Detect which cell encompasses the target text, then output its (X, Y) center coordinate. 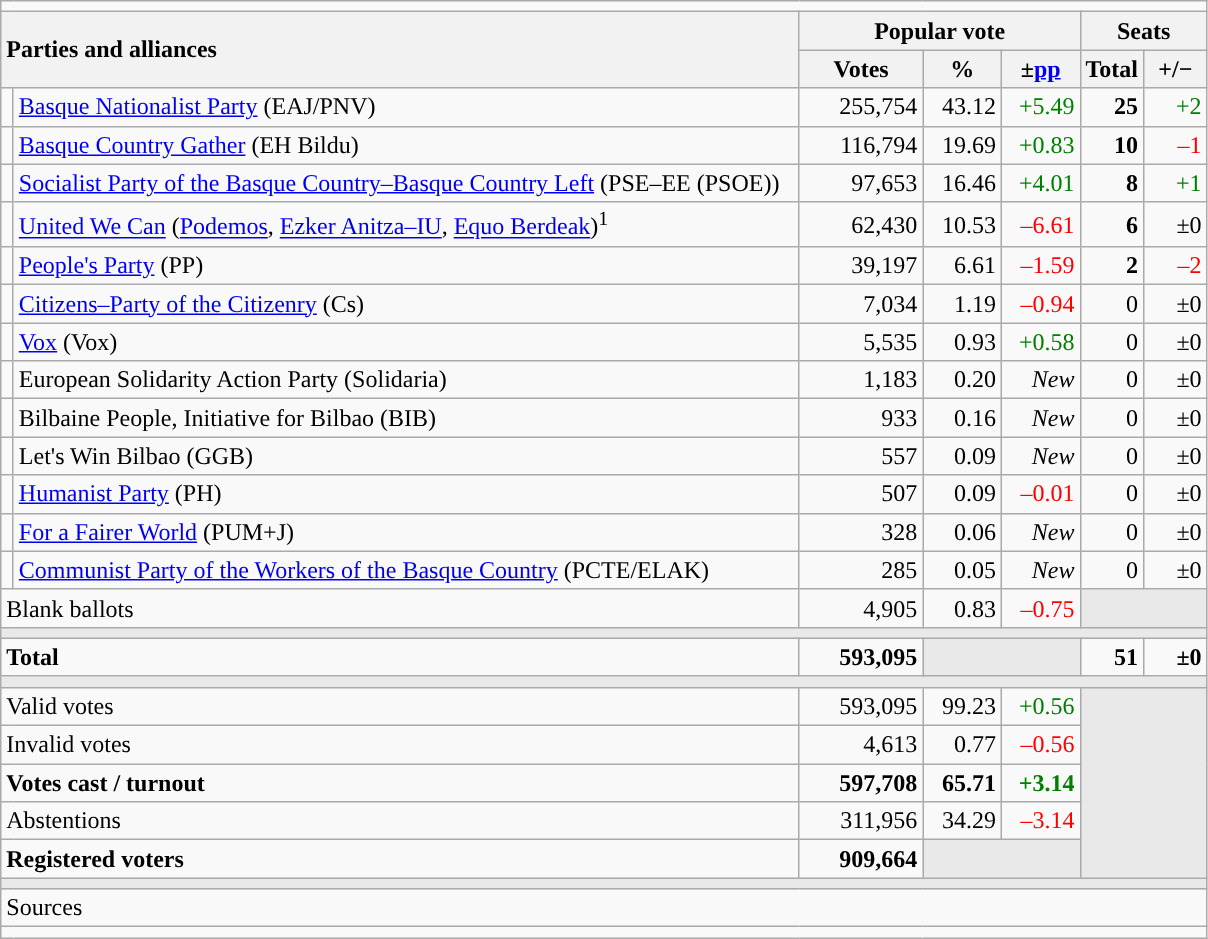
Invalid votes (400, 745)
10 (1112, 145)
+0.83 (1040, 145)
European Solidarity Action Party (Solidaria) (406, 380)
–2 (1176, 266)
34.29 (962, 821)
Votes (861, 69)
0.93 (962, 342)
Let's Win Bilbao (GGB) (406, 456)
1,183 (861, 380)
Popular vote (940, 31)
United We Can (Podemos, Ezker Anitza–IU, Equo Berdeak)1 (406, 224)
–3.14 (1040, 821)
Basque Country Gather (EH Bildu) (406, 145)
Communist Party of the Workers of the Basque Country (PCTE/ELAK) (406, 570)
Bilbaine People, Initiative for Bilbao (BIB) (406, 418)
51 (1112, 657)
+1 (1176, 183)
328 (861, 532)
–0.01 (1040, 494)
Parties and alliances (400, 50)
For a Fairer World (PUM+J) (406, 532)
0.16 (962, 418)
+5.49 (1040, 107)
99.23 (962, 706)
507 (861, 494)
62,430 (861, 224)
+0.56 (1040, 706)
Basque Nationalist Party (EAJ/PNV) (406, 107)
+4.01 (1040, 183)
Blank ballots (400, 608)
0.20 (962, 380)
People's Party (PP) (406, 266)
311,956 (861, 821)
8 (1112, 183)
4,905 (861, 608)
5,535 (861, 342)
19.69 (962, 145)
0.05 (962, 570)
0.83 (962, 608)
–6.61 (1040, 224)
Citizens–Party of the Citizenry (Cs) (406, 304)
933 (861, 418)
–1.59 (1040, 266)
Valid votes (400, 706)
–1 (1176, 145)
Sources (604, 908)
10.53 (962, 224)
4,613 (861, 745)
285 (861, 570)
Humanist Party (PH) (406, 494)
6.61 (962, 266)
65.71 (962, 783)
–0.75 (1040, 608)
116,794 (861, 145)
% (962, 69)
0.77 (962, 745)
+2 (1176, 107)
Votes cast / turnout (400, 783)
597,708 (861, 783)
97,653 (861, 183)
Socialist Party of the Basque Country–Basque Country Left (PSE–EE (PSOE)) (406, 183)
Seats (1144, 31)
+3.14 (1040, 783)
1.19 (962, 304)
±pp (1040, 69)
0.06 (962, 532)
Abstentions (400, 821)
–0.94 (1040, 304)
–0.56 (1040, 745)
7,034 (861, 304)
6 (1112, 224)
2 (1112, 266)
25 (1112, 107)
16.46 (962, 183)
43.12 (962, 107)
Registered voters (400, 859)
Vox (Vox) (406, 342)
557 (861, 456)
255,754 (861, 107)
+0.58 (1040, 342)
909,664 (861, 859)
+/− (1176, 69)
39,197 (861, 266)
